Provide the (X, Y) coordinate of the cell's center where the given text is located.  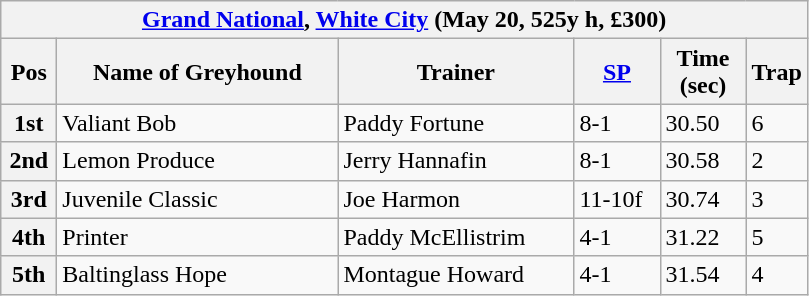
Baltinglass Hope (198, 275)
Lemon Produce (198, 161)
2 (776, 161)
30.74 (703, 199)
4th (29, 237)
31.54 (703, 275)
Grand National, White City (May 20, 525y h, £300) (404, 20)
5th (29, 275)
2nd (29, 161)
5 (776, 237)
3rd (29, 199)
Trap (776, 72)
Time (sec) (703, 72)
11-10f (617, 199)
Jerry Hannafin (456, 161)
Pos (29, 72)
30.58 (703, 161)
Name of Greyhound (198, 72)
Printer (198, 237)
Montague Howard (456, 275)
3 (776, 199)
Juvenile Classic (198, 199)
4 (776, 275)
SP (617, 72)
31.22 (703, 237)
Valiant Bob (198, 123)
Paddy McEllistrim (456, 237)
6 (776, 123)
Trainer (456, 72)
Joe Harmon (456, 199)
Paddy Fortune (456, 123)
30.50 (703, 123)
1st (29, 123)
